From the cell containing the given text, extract its center point as [x, y] coordinate. 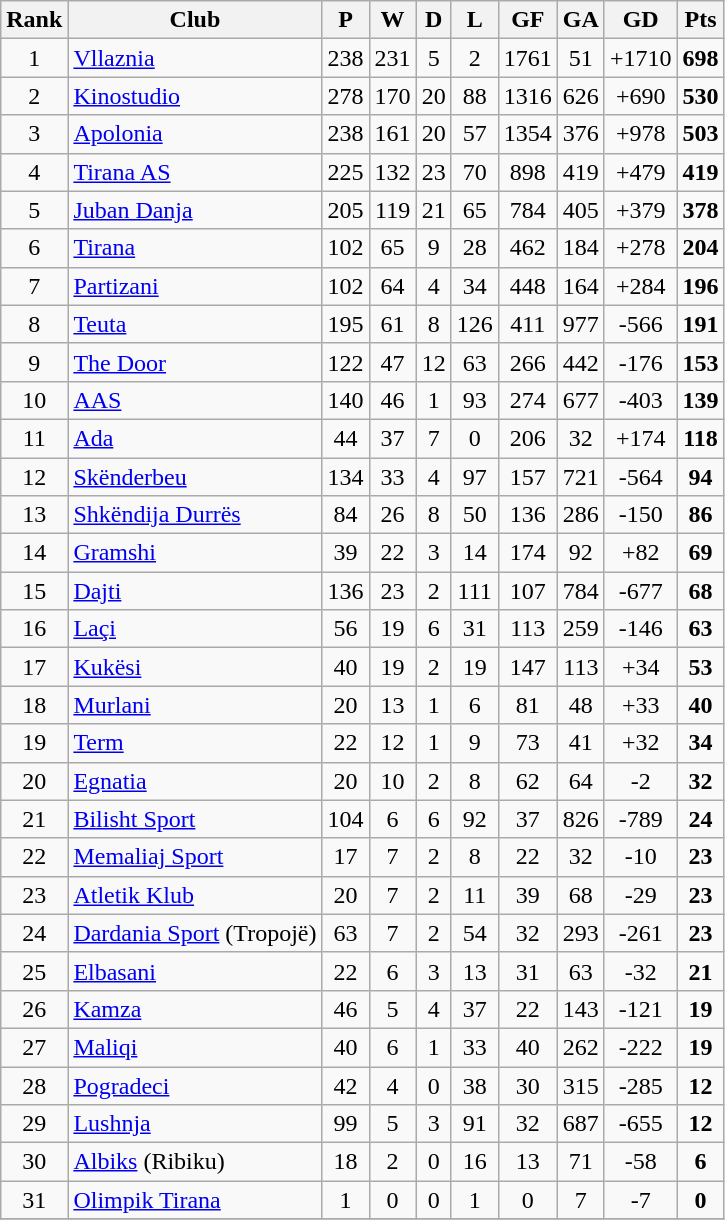
+978 [640, 134]
259 [580, 629]
677 [580, 400]
134 [346, 477]
Memaliaj Sport [195, 857]
AAS [195, 400]
53 [700, 667]
-789 [640, 819]
107 [528, 591]
56 [346, 629]
Term [195, 743]
153 [700, 362]
81 [528, 705]
1354 [528, 134]
GA [580, 20]
51 [580, 58]
+379 [640, 210]
411 [528, 324]
626 [580, 96]
Albiks (Ribiku) [195, 1162]
-677 [640, 591]
+82 [640, 553]
69 [700, 553]
97 [474, 477]
Kinostudio [195, 96]
170 [392, 96]
Shkëndija Durrës [195, 515]
-58 [640, 1162]
206 [528, 438]
898 [528, 172]
93 [474, 400]
+278 [640, 248]
Rank [34, 20]
D [434, 20]
88 [474, 96]
27 [34, 1047]
196 [700, 286]
132 [392, 172]
44 [346, 438]
-7 [640, 1200]
Dajti [195, 591]
-29 [640, 895]
687 [580, 1124]
111 [474, 591]
Kamza [195, 1009]
147 [528, 667]
-150 [640, 515]
W [392, 20]
315 [580, 1085]
378 [700, 210]
1761 [528, 58]
-121 [640, 1009]
-10 [640, 857]
119 [392, 210]
139 [700, 400]
The Door [195, 362]
Pts [700, 20]
442 [580, 362]
126 [474, 324]
42 [346, 1085]
+1710 [640, 58]
Elbasani [195, 971]
Partizani [195, 286]
-146 [640, 629]
Egnatia [195, 781]
71 [580, 1162]
-285 [640, 1085]
157 [528, 477]
GD [640, 20]
+284 [640, 286]
205 [346, 210]
Murlani [195, 705]
462 [528, 248]
-32 [640, 971]
Pogradeci [195, 1085]
376 [580, 134]
61 [392, 324]
530 [700, 96]
140 [346, 400]
826 [580, 819]
262 [580, 1047]
47 [392, 362]
Club [195, 20]
721 [580, 477]
38 [474, 1085]
Bilisht Sport [195, 819]
+34 [640, 667]
1316 [528, 96]
Laçi [195, 629]
204 [700, 248]
99 [346, 1124]
274 [528, 400]
Kukësi [195, 667]
-566 [640, 324]
Juban Danja [195, 210]
286 [580, 515]
405 [580, 210]
GF [528, 20]
84 [346, 515]
266 [528, 362]
57 [474, 134]
503 [700, 134]
293 [580, 933]
164 [580, 286]
-2 [640, 781]
Maliqi [195, 1047]
50 [474, 515]
278 [346, 96]
-261 [640, 933]
104 [346, 819]
Tirana [195, 248]
70 [474, 172]
Lushnja [195, 1124]
-222 [640, 1047]
Skënderbeu [195, 477]
Teuta [195, 324]
698 [700, 58]
48 [580, 705]
29 [34, 1124]
-564 [640, 477]
54 [474, 933]
Olimpik Tirana [195, 1200]
191 [700, 324]
+690 [640, 96]
Apolonia [195, 134]
73 [528, 743]
62 [528, 781]
+33 [640, 705]
Gramshi [195, 553]
91 [474, 1124]
225 [346, 172]
+174 [640, 438]
Ada [195, 438]
-176 [640, 362]
Tirana AS [195, 172]
94 [700, 477]
41 [580, 743]
143 [580, 1009]
Atletik Klub [195, 895]
P [346, 20]
-655 [640, 1124]
184 [580, 248]
977 [580, 324]
15 [34, 591]
Vllaznia [195, 58]
161 [392, 134]
122 [346, 362]
86 [700, 515]
25 [34, 971]
Dardania Sport (Tropojë) [195, 933]
195 [346, 324]
+479 [640, 172]
-403 [640, 400]
231 [392, 58]
118 [700, 438]
L [474, 20]
+32 [640, 743]
174 [528, 553]
448 [528, 286]
